Find where the given text appears and provide that cell's center as [x, y] coordinate. 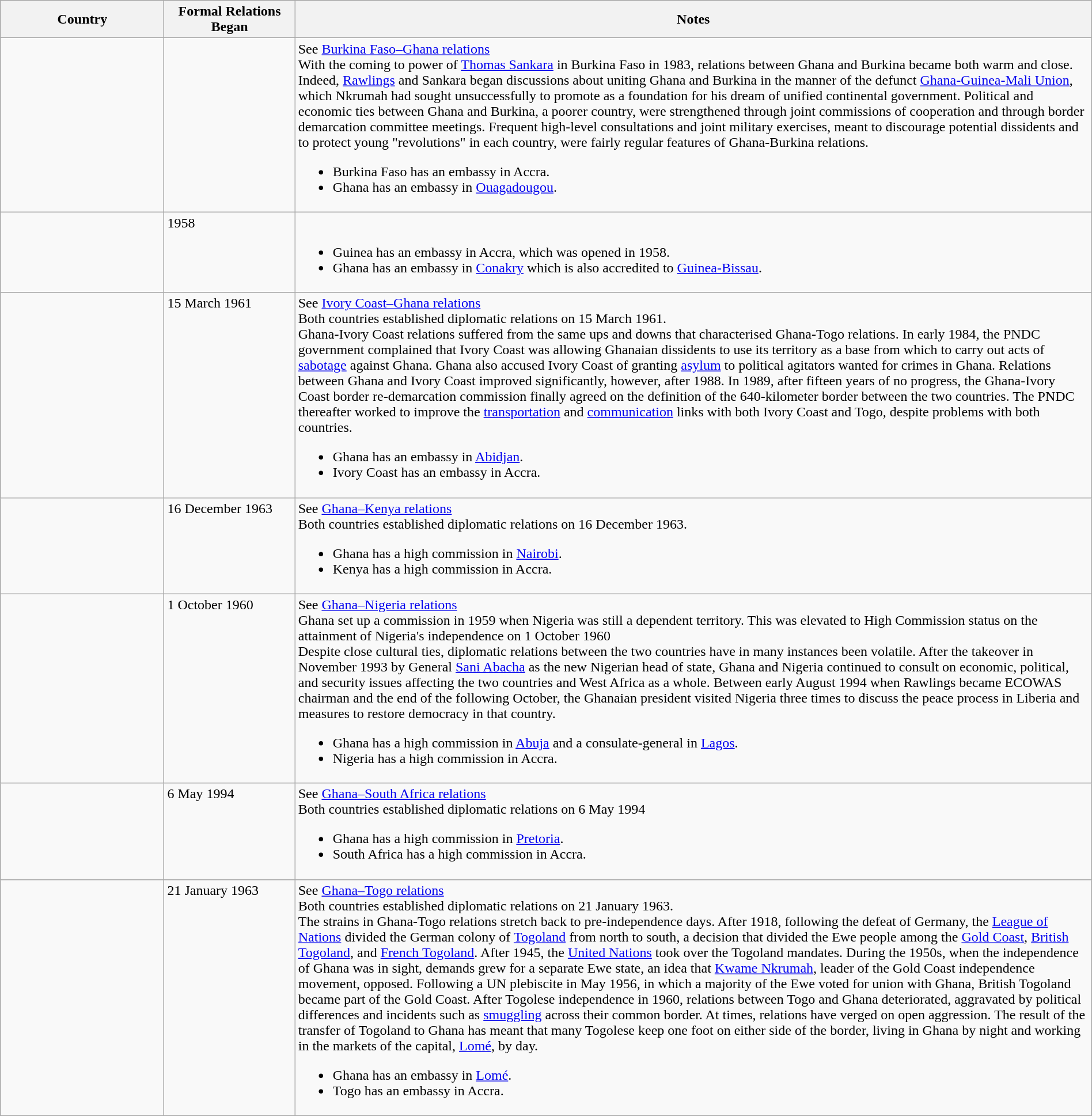
1958 [229, 252]
Guinea has an embassy in Accra, which was opened in 1958.Ghana has an embassy in Conakry which is also accredited to Guinea-Bissau. [693, 252]
6 May 1994 [229, 832]
Country [82, 20]
15 March 1961 [229, 395]
Formal Relations Began [229, 20]
21 January 1963 [229, 997]
1 October 1960 [229, 689]
Notes [693, 20]
16 December 1963 [229, 546]
